Detect which cell encompasses the target text, then output its [X, Y] center coordinate. 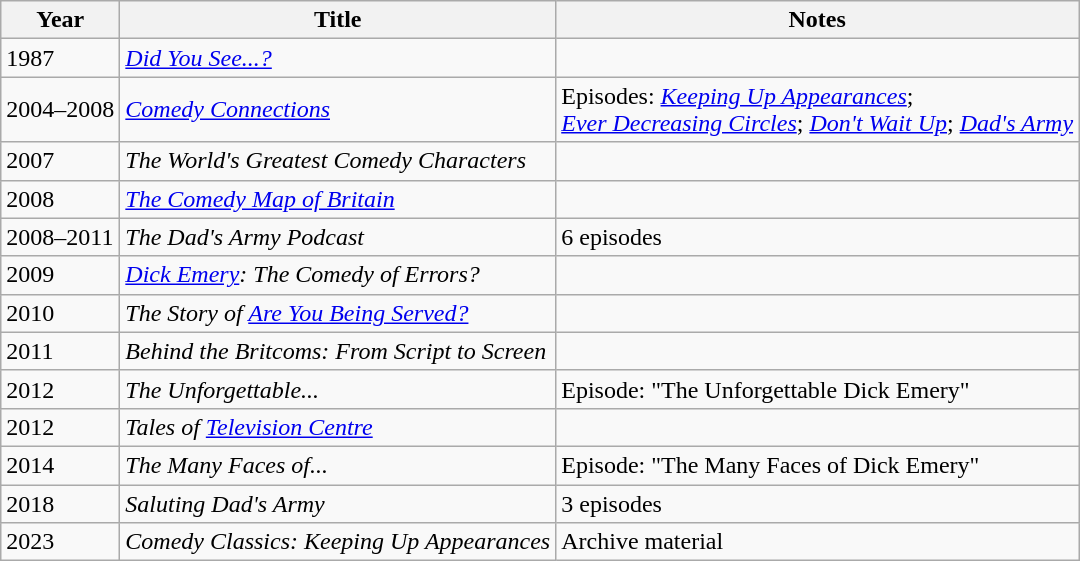
2008 [60, 199]
2007 [60, 161]
2004–2008 [60, 110]
The Unforgettable... [338, 389]
The Dad's Army Podcast [338, 237]
The Story of Are You Being Served? [338, 313]
Notes [818, 20]
The World's Greatest Comedy Characters [338, 161]
Episodes: Keeping Up Appearances;Ever Decreasing Circles; Don't Wait Up; Dad's Army [818, 110]
Saluting Dad's Army [338, 503]
3 episodes [818, 503]
2009 [60, 275]
Year [60, 20]
2023 [60, 542]
The Many Faces of... [338, 465]
1987 [60, 58]
Dick Emery: The Comedy of Errors? [338, 275]
Behind the Britcoms: From Script to Screen [338, 351]
Archive material [818, 542]
Comedy Connections [338, 110]
2010 [60, 313]
2008–2011 [60, 237]
Comedy Classics: Keeping Up Appearances [338, 542]
2014 [60, 465]
Title [338, 20]
Episode: "The Unforgettable Dick Emery" [818, 389]
6 episodes [818, 237]
2011 [60, 351]
2018 [60, 503]
Did You See...? [338, 58]
Tales of Television Centre [338, 427]
Episode: "The Many Faces of Dick Emery" [818, 465]
The Comedy Map of Britain [338, 199]
